Detect which cell encompasses the target text, then output its [X, Y] center coordinate. 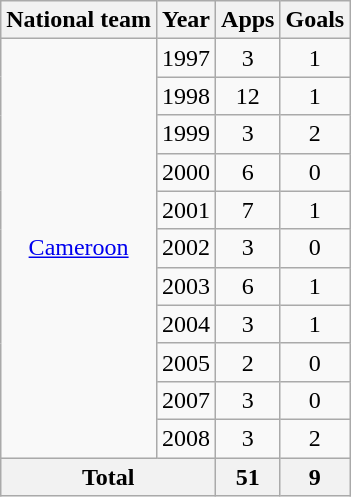
1997 [186, 58]
2004 [186, 324]
7 [248, 210]
2001 [186, 210]
2005 [186, 362]
2008 [186, 438]
National team [79, 20]
Year [186, 20]
9 [315, 477]
2000 [186, 172]
Apps [248, 20]
Goals [315, 20]
1998 [186, 96]
2007 [186, 400]
Cameroon [79, 248]
2002 [186, 248]
12 [248, 96]
2003 [186, 286]
51 [248, 477]
1999 [186, 134]
Total [108, 477]
